Identify which cell holds the provided text, then report its (X, Y) central coordinate. 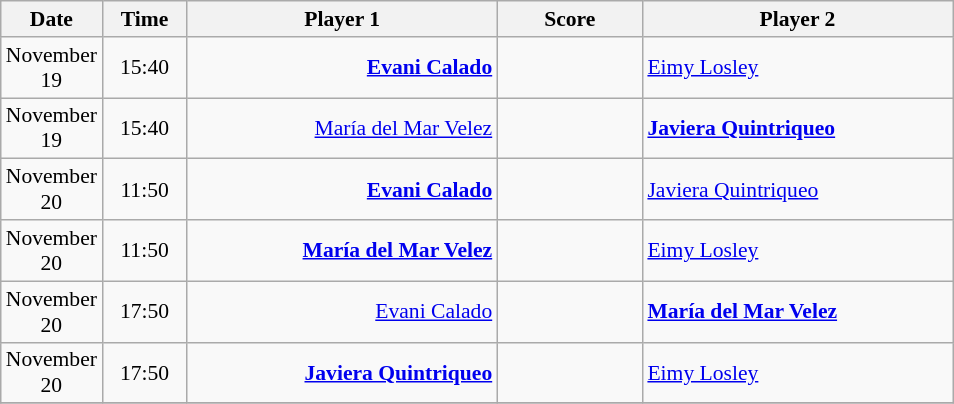
Score (570, 19)
Date (52, 19)
Time (144, 19)
Player 1 (342, 19)
Player 2 (797, 19)
